For the text-containing cell, return its midpoint in (x, y) coordinate format. 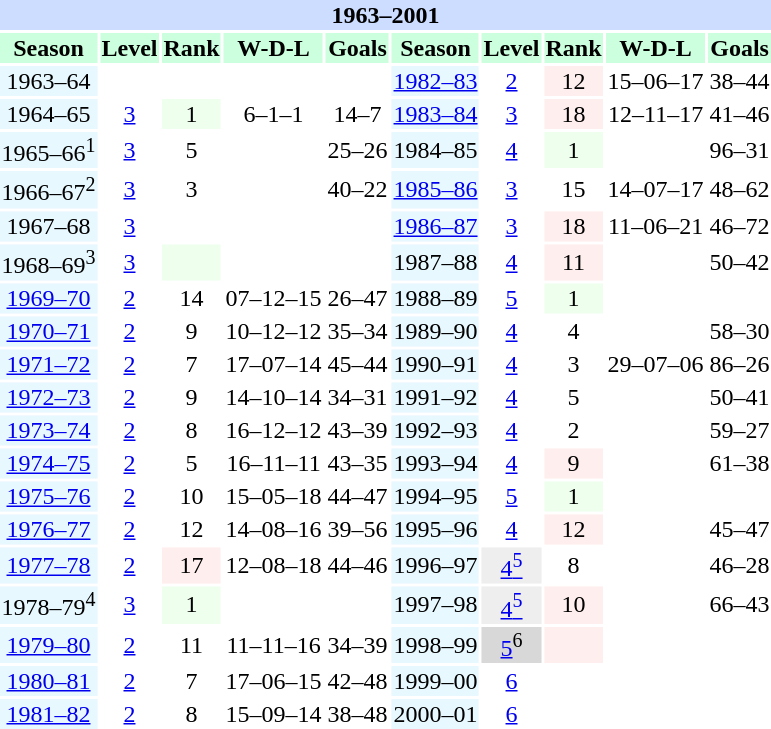
1997–98 (436, 605)
44–46 (358, 565)
1982–83 (436, 81)
48–62 (740, 189)
15–05–18 (274, 496)
1994–95 (436, 496)
14–08–16 (274, 529)
58–30 (740, 331)
56 (512, 644)
39–56 (358, 529)
14–07–17 (656, 189)
26–47 (358, 298)
1984–85 (436, 150)
1965–661 (48, 150)
1995–96 (436, 529)
43–35 (358, 463)
38–48 (358, 714)
44–47 (358, 496)
1988–89 (436, 298)
1976–77 (48, 529)
1963–64 (48, 81)
1979–80 (48, 644)
07–12–15 (274, 298)
1967–68 (48, 226)
1983–84 (436, 114)
50–42 (740, 262)
1977–78 (48, 565)
1968–693 (48, 262)
29–07–06 (656, 364)
1996–97 (436, 565)
17–07–14 (274, 364)
46–72 (740, 226)
12–08–18 (274, 565)
17 (192, 565)
14 (192, 298)
1963–2001 (386, 15)
46–28 (740, 565)
1985–86 (436, 189)
41–46 (740, 114)
1987–88 (436, 262)
15 (574, 189)
59–27 (740, 430)
1980–81 (48, 681)
1989–90 (436, 331)
42–48 (358, 681)
35–34 (358, 331)
45–44 (358, 364)
17–06–15 (274, 681)
1964–65 (48, 114)
6–1–1 (274, 114)
14–10–14 (274, 397)
1969–70 (48, 298)
40–22 (358, 189)
12–11–17 (656, 114)
45–47 (740, 529)
96–31 (740, 150)
1972–73 (48, 397)
66–43 (740, 605)
15–09–14 (274, 714)
1974–75 (48, 463)
1978–794 (48, 605)
1999–00 (436, 681)
1998–99 (436, 644)
16–12–12 (274, 430)
15–06–17 (656, 81)
11–11–16 (274, 644)
1975–76 (48, 496)
1986–87 (436, 226)
25–26 (358, 150)
34–39 (358, 644)
1973–74 (48, 430)
34–31 (358, 397)
1966–672 (48, 189)
10–12–12 (274, 331)
86–26 (740, 364)
11–06–21 (656, 226)
50–41 (740, 397)
1971–72 (48, 364)
14–7 (358, 114)
1990–91 (436, 364)
16–11–11 (274, 463)
43–39 (358, 430)
1993–94 (436, 463)
61–38 (740, 463)
2000–01 (436, 714)
1992–93 (436, 430)
1981–82 (48, 714)
1970–71 (48, 331)
38–44 (740, 81)
1991–92 (436, 397)
